From the cell containing the given text, extract its center point as (X, Y) coordinate. 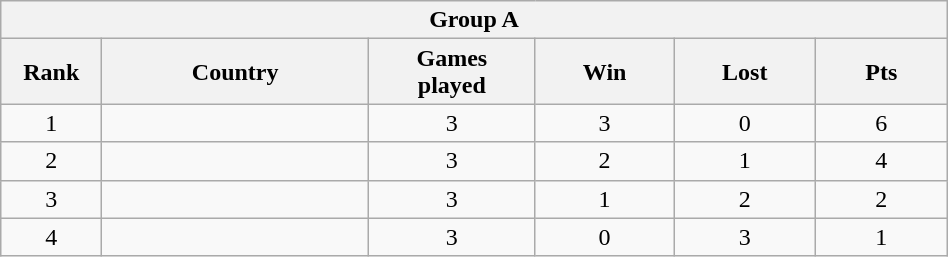
Lost (744, 72)
6 (881, 123)
Win (604, 72)
Group A (474, 20)
Rank (52, 72)
Games played (452, 72)
Country (236, 72)
Pts (881, 72)
